Extract the (x, y) coordinate from the center of the cell holding the provided text.  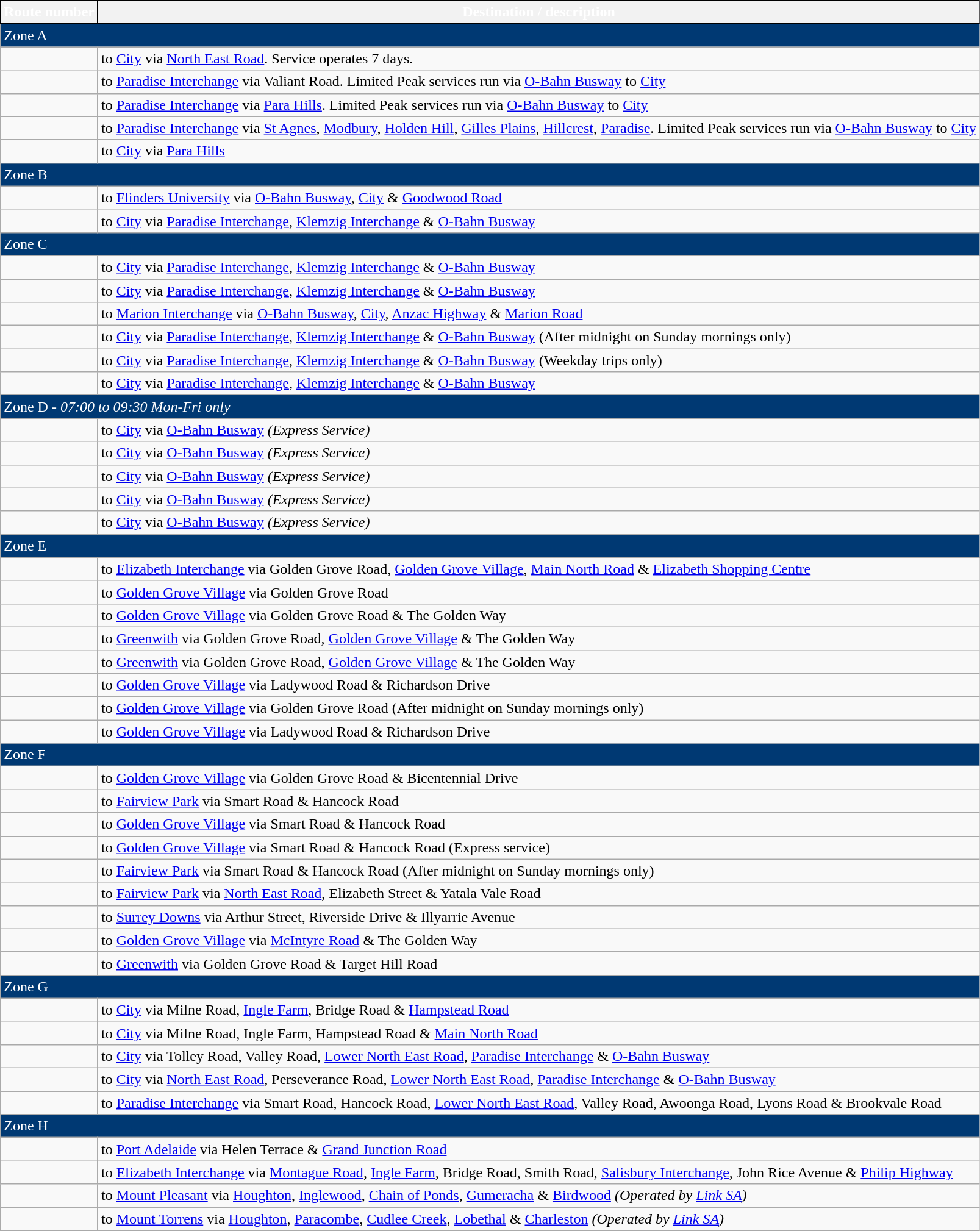
to Marion Interchange via O-Bahn Busway, City, Anzac Highway & Marion Road (538, 314)
to City via North East Road, Perseverance Road, Lower North East Road, Paradise Interchange & O-Bahn Busway (538, 1080)
to Golden Grove Village via Golden Grove Road (538, 592)
to Golden Grove Village via Golden Grove Road (After midnight on Sunday mornings only) (538, 708)
to Paradise Interchange via Valiant Road. Limited Peak services run via O-Bahn Busway to City (538, 82)
Zone D - 07:00 to 09:30 Mon-Fri only (490, 407)
Destination / description (538, 12)
Route number (49, 12)
Zone B (490, 174)
to Golden Grove Village via Smart Road & Hancock Road (538, 824)
to City via Para Hills (538, 151)
Zone A (490, 35)
to Fairview Park via North East Road, Elizabeth Street & Yatala Vale Road (538, 894)
to Paradise Interchange via Para Hills. Limited Peak services run via O-Bahn Busway to City (538, 105)
to Mount Pleasant via Houghton, Inglewood, Chain of Ponds, Gumeracha & Birdwood (Operated by Link SA) (538, 1196)
to City via Paradise Interchange, Klemzig Interchange & O-Bahn Busway (After midnight on Sunday mornings only) (538, 337)
to Surrey Downs via Arthur Street, Riverside Drive & Illyarrie Avenue (538, 917)
to Paradise Interchange via St Agnes, Modbury, Holden Hill, Gilles Plains, Hillcrest, Paradise. Limited Peak services run via O-Bahn Busway to City (538, 128)
to Elizabeth Interchange via Golden Grove Road, Golden Grove Village, Main North Road & Elizabeth Shopping Centre (538, 569)
to Golden Grove Village via Golden Grove Road & Bicentennial Drive (538, 778)
Zone G (490, 987)
Zone C (490, 244)
to Fairview Park via Smart Road & Hancock Road (538, 801)
to City via Tolley Road, Valley Road, Lower North East Road, Paradise Interchange & O-Bahn Busway (538, 1057)
to Greenwith via Golden Grove Road & Target Hill Road (538, 963)
Zone E (490, 546)
to City via Paradise Interchange, Klemzig Interchange & O-Bahn Busway (Weekday trips only) (538, 360)
to Paradise Interchange via Smart Road, Hancock Road, Lower North East Road, Valley Road, Awoonga Road, Lyons Road & Brookvale Road (538, 1103)
to City via North East Road. Service operates 7 days. (538, 59)
to Golden Grove Village via Smart Road & Hancock Road (Express service) (538, 847)
to Flinders University via O-Bahn Busway, City & Goodwood Road (538, 198)
to Elizabeth Interchange via Montague Road, Ingle Farm, Bridge Road, Smith Road, Salisbury Interchange, John Rice Avenue & Philip Highway (538, 1172)
to Port Adelaide via Helen Terrace & Grand Junction Road (538, 1149)
to Fairview Park via Smart Road & Hancock Road (After midnight on Sunday mornings only) (538, 871)
to City via Milne Road, Ingle Farm, Bridge Road & Hampstead Road (538, 1010)
to Golden Grove Village via McIntyre Road & The Golden Way (538, 940)
Zone H (490, 1126)
to City via Milne Road, Ingle Farm, Hampstead Road & Main North Road (538, 1033)
to Golden Grove Village via Golden Grove Road & The Golden Way (538, 615)
Zone F (490, 755)
to Mount Torrens via Houghton, Paracombe, Cudlee Creek, Lobethal & Charleston (Operated by Link SA) (538, 1219)
